Provide the (x, y) coordinate of the cell's center where the given text is located.  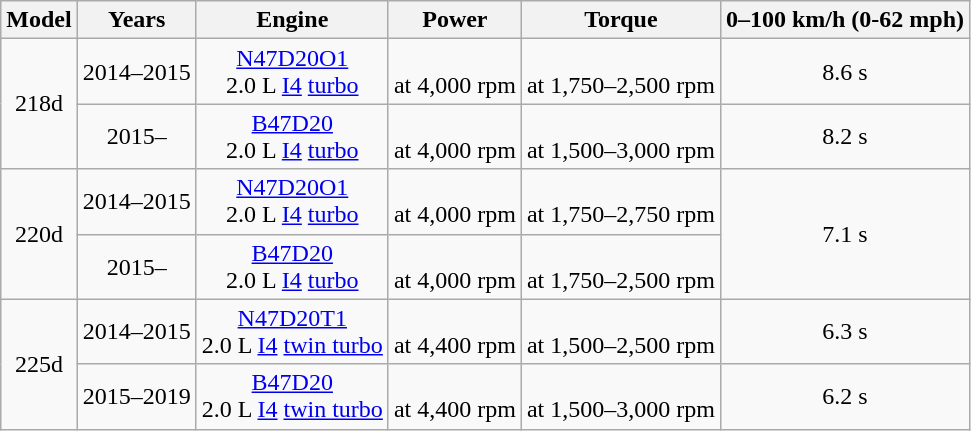
8.2 s (844, 136)
Torque (620, 20)
0–100 km/h (0-62 mph) (844, 20)
220d (39, 234)
Model (39, 20)
B47D20 2.0 L I4 twin turbo (292, 396)
Years (136, 20)
7.1 s (844, 234)
Engine (292, 20)
N47D20T1 2.0 L I4 twin turbo (292, 332)
6.3 s (844, 332)
6.2 s (844, 396)
218d (39, 104)
Power (454, 20)
225d (39, 364)
8.6 s (844, 72)
at 1,750–2,750 rpm (620, 202)
2015–2019 (136, 396)
at 1,500–2,500 rpm (620, 332)
